From the cell containing the given text, extract its center point as (x, y) coordinate. 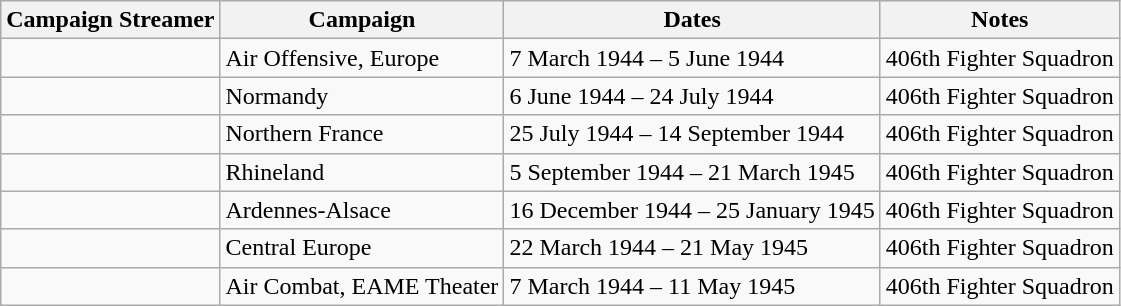
Air Offensive, Europe (362, 58)
Air Combat, EAME Theater (362, 286)
Central Europe (362, 248)
Dates (692, 20)
6 June 1944 – 24 July 1944 (692, 96)
Campaign (362, 20)
Rhineland (362, 172)
25 July 1944 – 14 September 1944 (692, 134)
Campaign Streamer (110, 20)
16 December 1944 – 25 January 1945 (692, 210)
7 March 1944 – 11 May 1945 (692, 286)
Notes (1000, 20)
7 March 1944 – 5 June 1944 (692, 58)
5 September 1944 – 21 March 1945 (692, 172)
Ardennes-Alsace (362, 210)
Northern France (362, 134)
22 March 1944 – 21 May 1945 (692, 248)
Normandy (362, 96)
